For the text-containing cell, return its midpoint in (X, Y) coordinate format. 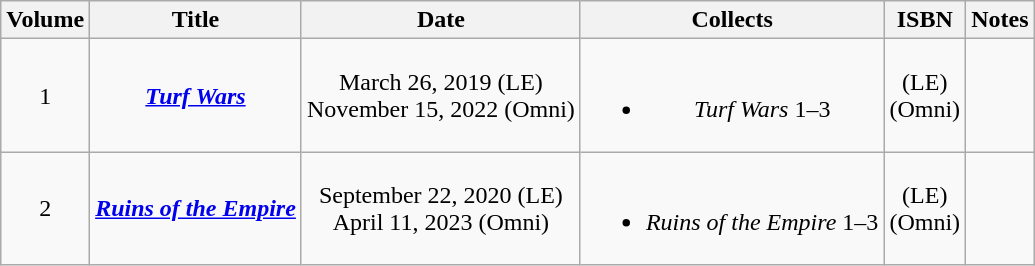
Notes (1000, 20)
1 (46, 96)
March 26, 2019 (LE)November 15, 2022 (Omni) (440, 96)
Turf Wars 1–3 (732, 96)
Date (440, 20)
September 22, 2020 (LE)April 11, 2023 (Omni) (440, 208)
Ruins of the Empire (196, 208)
ISBN (925, 20)
Turf Wars (196, 96)
Ruins of the Empire 1–3 (732, 208)
2 (46, 208)
Volume (46, 20)
Collects (732, 20)
Title (196, 20)
